Extract the [x, y] coordinate from the center of the cell holding the provided text.  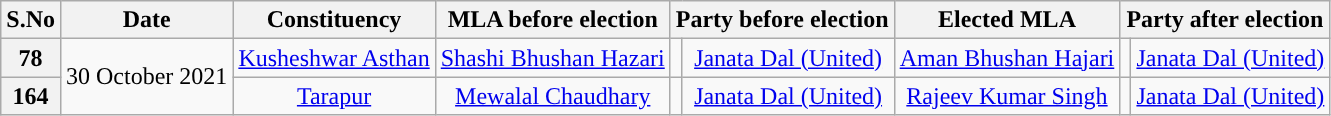
Constituency [334, 20]
Party after election [1225, 20]
Elected MLA [1007, 20]
Shashi Bhushan Hazari [552, 58]
30 October 2021 [146, 77]
Rajeev Kumar Singh [1007, 96]
S.No [31, 20]
MLA before election [552, 20]
Tarapur [334, 96]
Date [146, 20]
164 [31, 96]
78 [31, 58]
Party before election [782, 20]
Kusheshwar Asthan [334, 58]
Mewalal Chaudhary [552, 96]
Aman Bhushan Hajari [1007, 58]
